Detect which cell encompasses the target text, then output its [x, y] center coordinate. 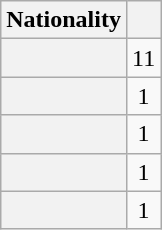
11 [143, 58]
Nationality [64, 20]
